For the text-containing cell, return its midpoint in [X, Y] coordinate format. 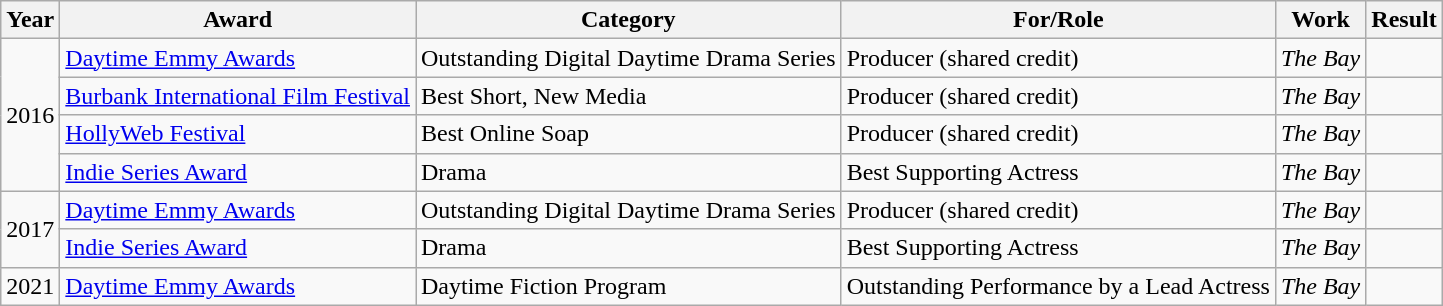
2017 [30, 229]
Year [30, 20]
Category [629, 20]
Award [238, 20]
Best Short, New Media [629, 96]
Work [1320, 20]
2016 [30, 115]
Burbank International Film Festival [238, 96]
Outstanding Performance by a Lead Actress [1058, 286]
For/Role [1058, 20]
Result [1404, 20]
2021 [30, 286]
Daytime Fiction Program [629, 286]
HollyWeb Festival [238, 134]
Best Online Soap [629, 134]
